For the text-containing cell, return its midpoint in (X, Y) coordinate format. 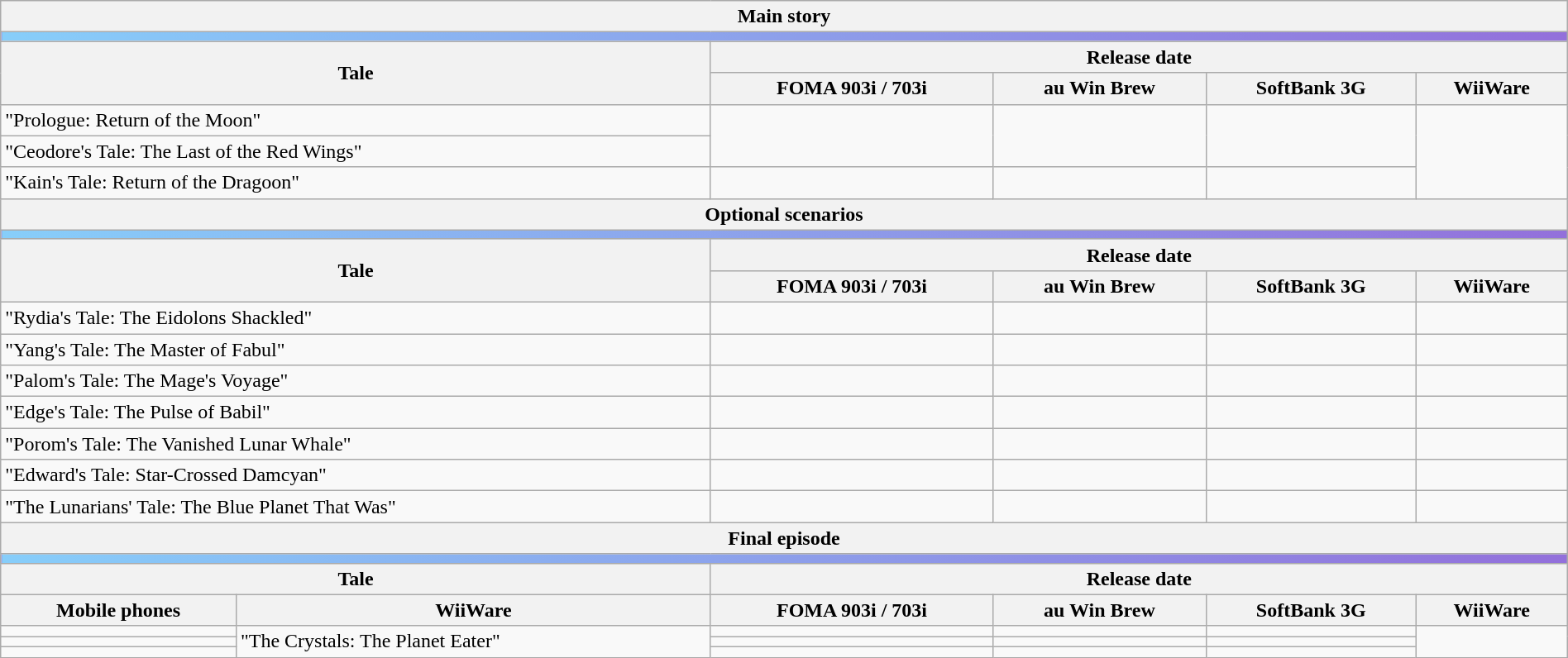
"Prologue: Return of the Moon" (356, 120)
"Yang's Tale: The Master of Fabul" (356, 350)
"Ceodore's Tale: The Last of the Red Wings" (356, 151)
Final episode (784, 538)
"Edward's Tale: Star-Crossed Damcyan" (356, 475)
"Rydia's Tale: The Eidolons Shackled" (356, 317)
"Porom's Tale: The Vanished Lunar Whale" (356, 444)
Mobile phones (119, 610)
"Edge's Tale: The Pulse of Babil" (356, 412)
Optional scenarios (784, 214)
"Palom's Tale: The Mage's Voyage" (356, 381)
"The Crystals: The Planet Eater" (473, 641)
Main story (784, 17)
"The Lunarians' Tale: The Blue Planet That Was" (356, 507)
"Kain's Tale: Return of the Dragoon" (356, 183)
